Search for the cell housing the specified text and yield its (x, y) center coordinate. 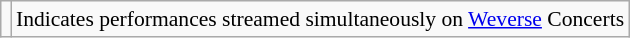
Indicates performances streamed simultaneously on Weverse Concerts (320, 19)
